Provide the (X, Y) coordinate of the cell's center where the given text is located.  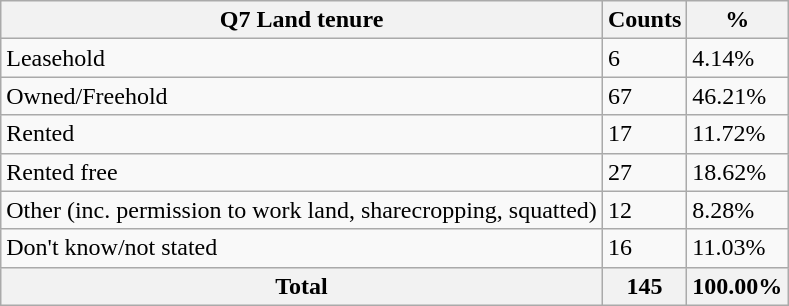
Leasehold (302, 58)
Q7 Land tenure (302, 20)
Don't know/not stated (302, 248)
145 (644, 286)
Owned/Freehold (302, 96)
12 (644, 210)
Counts (644, 20)
Rented (302, 134)
46.21% (738, 96)
11.03% (738, 248)
27 (644, 172)
Other (inc. permission to work land, sharecropping, squatted) (302, 210)
16 (644, 248)
6 (644, 58)
100.00% (738, 286)
8.28% (738, 210)
Rented free (302, 172)
4.14% (738, 58)
11.72% (738, 134)
17 (644, 134)
% (738, 20)
Total (302, 286)
18.62% (738, 172)
67 (644, 96)
